Detect which cell encompasses the target text, then output its [X, Y] center coordinate. 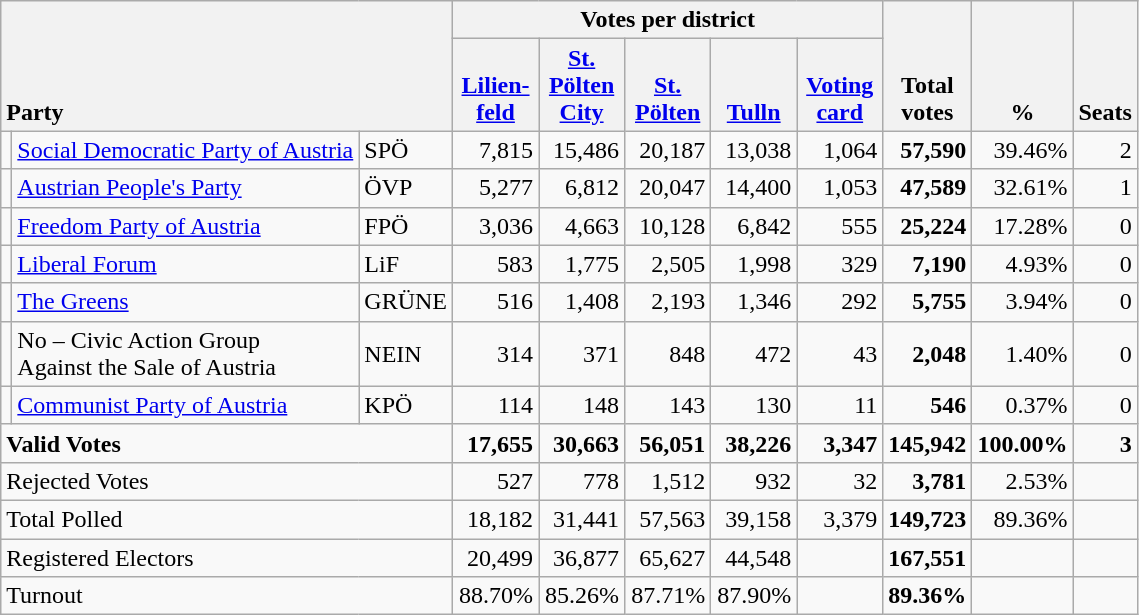
314 [496, 354]
Registered Electors [227, 557]
38,226 [754, 443]
65,627 [668, 557]
20,047 [668, 188]
932 [754, 481]
87.90% [754, 596]
0.37% [1022, 405]
5,277 [496, 188]
47,589 [928, 188]
St.Pölten [668, 85]
17.28% [1022, 226]
Social Democratic Party of Austria [186, 150]
1,053 [840, 188]
4.93% [1022, 264]
Votes per district [668, 20]
Austrian People's Party [186, 188]
Party [227, 66]
1 [1105, 188]
546 [928, 405]
848 [668, 354]
FPÖ [406, 226]
114 [496, 405]
17,655 [496, 443]
10,128 [668, 226]
39.46% [1022, 150]
1,775 [582, 264]
88.70% [496, 596]
2,048 [928, 354]
2.53% [1022, 481]
20,187 [668, 150]
292 [840, 302]
143 [668, 405]
4,663 [582, 226]
Liberal Forum [186, 264]
44,548 [754, 557]
1,408 [582, 302]
149,723 [928, 519]
No – Civic Action GroupAgainst the Sale of Austria [186, 354]
32.61% [1022, 188]
472 [754, 354]
516 [496, 302]
87.71% [668, 596]
2,193 [668, 302]
36,877 [582, 557]
Lilien-feld [496, 85]
371 [582, 354]
329 [840, 264]
1,064 [840, 150]
1,346 [754, 302]
15,486 [582, 150]
Totalvotes [928, 66]
6,812 [582, 188]
100.00% [1022, 443]
39,158 [754, 519]
Tulln [754, 85]
56,051 [668, 443]
555 [840, 226]
57,590 [928, 150]
SPÖ [406, 150]
Votingcard [840, 85]
167,551 [928, 557]
Total Polled [227, 519]
130 [754, 405]
13,038 [754, 150]
The Greens [186, 302]
3,379 [840, 519]
7,815 [496, 150]
% [1022, 66]
3,347 [840, 443]
Freedom Party of Austria [186, 226]
3 [1105, 443]
KPÖ [406, 405]
18,182 [496, 519]
43 [840, 354]
Turnout [227, 596]
Seats [1105, 66]
GRÜNE [406, 302]
30,663 [582, 443]
2,505 [668, 264]
31,441 [582, 519]
145,942 [928, 443]
25,224 [928, 226]
32 [840, 481]
3.94% [1022, 302]
1,998 [754, 264]
NEIN [406, 354]
3,781 [928, 481]
1,512 [668, 481]
57,563 [668, 519]
6,842 [754, 226]
Valid Votes [227, 443]
7,190 [928, 264]
Communist Party of Austria [186, 405]
1.40% [1022, 354]
583 [496, 264]
527 [496, 481]
85.26% [582, 596]
2 [1105, 150]
St.PöltenCity [582, 85]
778 [582, 481]
148 [582, 405]
LiF [406, 264]
ÖVP [406, 188]
5,755 [928, 302]
Rejected Votes [227, 481]
11 [840, 405]
20,499 [496, 557]
3,036 [496, 226]
14,400 [754, 188]
